Search for the cell housing the specified text and yield its (X, Y) center coordinate. 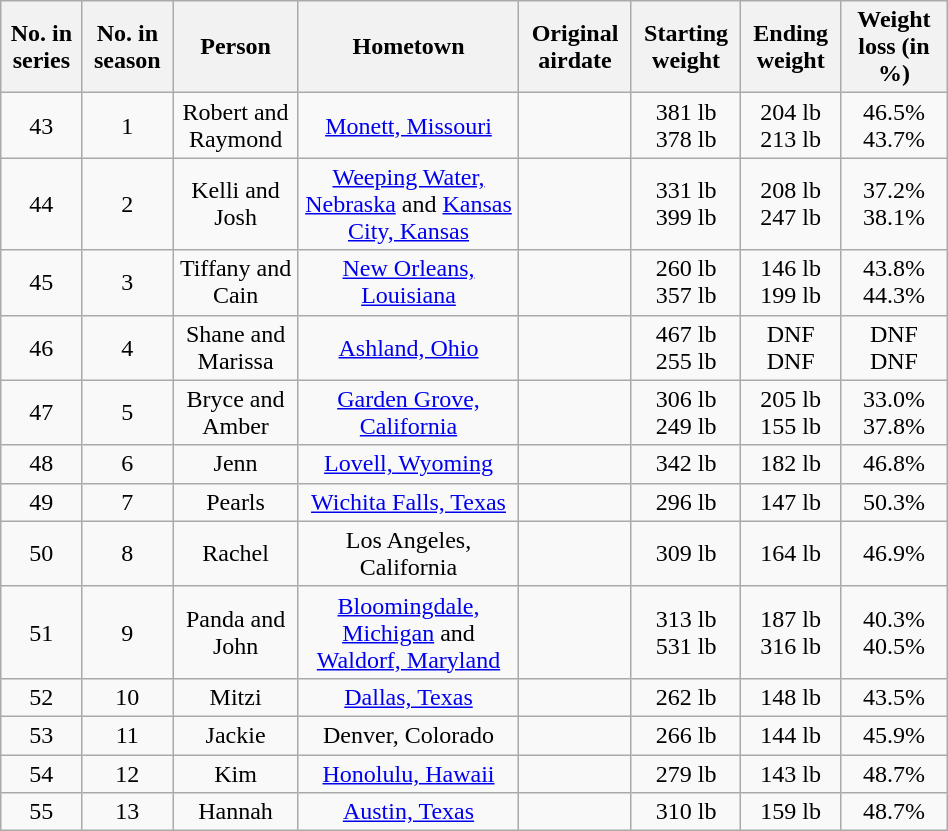
Kim (236, 773)
Ending weight (791, 47)
Person (236, 47)
164 lb (791, 554)
260 lb357 lb (686, 282)
Robert and Raymond (236, 126)
Mitzi (236, 697)
46.9% (894, 554)
467 lb255 lb (686, 348)
Los Angeles, California (408, 554)
10 (128, 697)
54 (42, 773)
47 (42, 412)
51 (42, 632)
50.3% (894, 502)
Shane and Marissa (236, 348)
Dallas, Texas (408, 697)
8 (128, 554)
Jenn (236, 464)
159 lb (791, 812)
45.9% (894, 735)
37.2%38.1% (894, 204)
13 (128, 812)
Bloomingdale, Michigan and Waldorf, Maryland (408, 632)
Kelli and Josh (236, 204)
1 (128, 126)
43 (42, 126)
331 lb399 lb (686, 204)
5 (128, 412)
2 (128, 204)
Tiffany and Cain (236, 282)
147 lb (791, 502)
279 lb (686, 773)
Hometown (408, 47)
No. in series (42, 47)
Wichita Falls, Texas (408, 502)
144 lb (791, 735)
Jackie (236, 735)
296 lb (686, 502)
55 (42, 812)
49 (42, 502)
46.8% (894, 464)
No. in season (128, 47)
New Orleans, Louisiana (408, 282)
Denver, Colorado (408, 735)
9 (128, 632)
Monett, Missouri (408, 126)
48 (42, 464)
3 (128, 282)
Panda and John (236, 632)
45 (42, 282)
Weeping Water, Nebraska and Kansas City, Kansas (408, 204)
43.5% (894, 697)
310 lb (686, 812)
204 lb213 lb (791, 126)
Ashland, Ohio (408, 348)
313 lb531 lb (686, 632)
Lovell, Wyoming (408, 464)
Austin, Texas (408, 812)
52 (42, 697)
182 lb (791, 464)
11 (128, 735)
Bryce and Amber (236, 412)
Rachel (236, 554)
4 (128, 348)
43.8%44.3% (894, 282)
Starting weight (686, 47)
53 (42, 735)
208 lb247 lb (791, 204)
146 lb199 lb (791, 282)
262 lb (686, 697)
381 lb378 lb (686, 126)
187 lb316 lb (791, 632)
33.0%37.8% (894, 412)
Hannah (236, 812)
12 (128, 773)
50 (42, 554)
Honolulu, Hawaii (408, 773)
205 lb155 lb (791, 412)
Original airdate (576, 47)
306 lb249 lb (686, 412)
Pearls (236, 502)
6 (128, 464)
44 (42, 204)
143 lb (791, 773)
342 lb (686, 464)
46 (42, 348)
40.3%40.5% (894, 632)
Weight loss (in %) (894, 47)
Garden Grove, California (408, 412)
266 lb (686, 735)
309 lb (686, 554)
7 (128, 502)
148 lb (791, 697)
46.5%43.7% (894, 126)
